Extract the [X, Y] coordinate from the center of the cell holding the provided text.  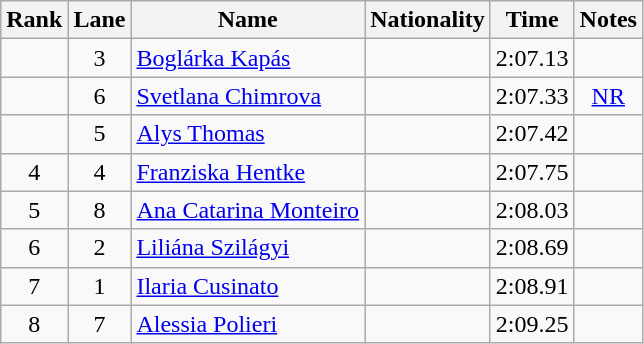
Alessia Polieri [248, 324]
2 [100, 248]
2:07.42 [532, 134]
2:07.13 [532, 58]
2:08.69 [532, 248]
Rank [34, 20]
1 [100, 286]
Name [248, 20]
Lane [100, 20]
2:07.33 [532, 96]
3 [100, 58]
Svetlana Chimrova [248, 96]
Boglárka Kapás [248, 58]
2:09.25 [532, 324]
Alys Thomas [248, 134]
2:07.75 [532, 172]
2:08.91 [532, 286]
2:08.03 [532, 210]
Notes [608, 20]
Ana Catarina Monteiro [248, 210]
Time [532, 20]
Franziska Hentke [248, 172]
NR [608, 96]
Ilaria Cusinato [248, 286]
Nationality [428, 20]
Liliána Szilágyi [248, 248]
